Pinpoint the cell where the given text exists, returning its [X, Y] midpoint coordinate. 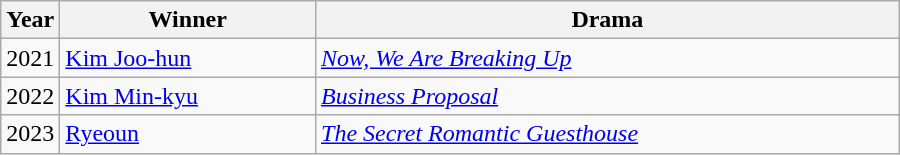
Drama [608, 20]
Now, We Are Breaking Up [608, 58]
2022 [30, 96]
Winner [188, 20]
Year [30, 20]
The Secret Romantic Guesthouse [608, 134]
Ryeoun [188, 134]
Business Proposal [608, 96]
2023 [30, 134]
Kim Min-kyu [188, 96]
Kim Joo-hun [188, 58]
2021 [30, 58]
